Locate the cell with the specified text and output its [X, Y] center coordinate. 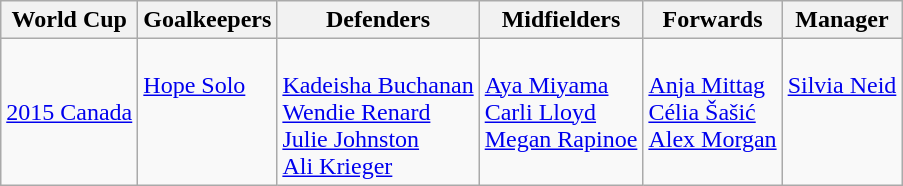
Goalkeepers [208, 20]
Forwards [712, 20]
Silvia Neid [842, 112]
Midfielders [561, 20]
Anja Mittag Célia Šašić Alex Morgan [712, 112]
2015 Canada [70, 112]
Defenders [378, 20]
Manager [842, 20]
Kadeisha Buchanan Wendie Renard Julie Johnston Ali Krieger [378, 112]
Aya Miyama Carli Lloyd Megan Rapinoe [561, 112]
World Cup [70, 20]
Hope Solo [208, 112]
